From the cell containing the given text, extract its center point as (X, Y) coordinate. 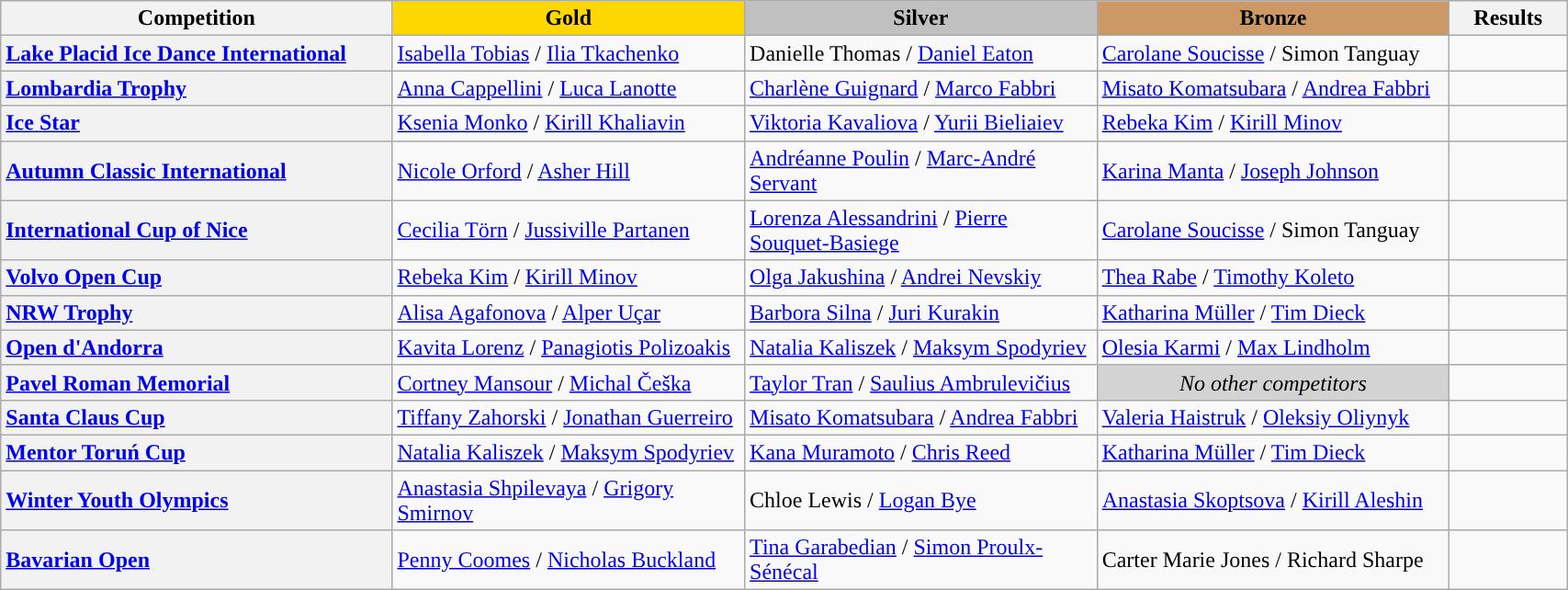
Barbora Silna / Juri Kurakin (921, 312)
Cortney Mansour / Michal Češka (569, 382)
Gold (569, 18)
Kana Muramoto / Chris Reed (921, 452)
Autumn Classic International (197, 171)
Ice Star (197, 123)
Carter Marie Jones / Richard Sharpe (1273, 561)
Lombardia Trophy (197, 88)
Taylor Tran / Saulius Ambrulevičius (921, 382)
Andréanne Poulin / Marc-André Servant (921, 171)
Chloe Lewis / Logan Bye (921, 500)
Tiffany Zahorski / Jonathan Guerreiro (569, 417)
Bavarian Open (197, 561)
Pavel Roman Memorial (197, 382)
Viktoria Kavaliova / Yurii Bieliaiev (921, 123)
Anna Cappellini / Luca Lanotte (569, 88)
Valeria Haistruk / Oleksiy Oliynyk (1273, 417)
Isabella Tobias / Ilia Tkachenko (569, 53)
Olesia Karmi / Max Lindholm (1273, 347)
Results (1508, 18)
Anastasia Skoptsova / Kirill Aleshin (1273, 500)
Lake Placid Ice Dance International (197, 53)
Olga Jakushina / Andrei Nevskiy (921, 278)
Volvo Open Cup (197, 278)
Tina Garabedian / Simon Proulx-Sénécal (921, 561)
Penny Coomes / Nicholas Buckland (569, 561)
Alisa Agafonova / Alper Uçar (569, 312)
Danielle Thomas / Daniel Eaton (921, 53)
Bronze (1273, 18)
Charlène Guignard / Marco Fabbri (921, 88)
Santa Claus Cup (197, 417)
Mentor Toruń Cup (197, 452)
Silver (921, 18)
Lorenza Alessandrini / Pierre Souquet-Basiege (921, 230)
Anastasia Shpilevaya / Grigory Smirnov (569, 500)
Karina Manta / Joseph Johnson (1273, 171)
Open d'Andorra (197, 347)
Ksenia Monko / Kirill Khaliavin (569, 123)
Cecilia Törn / Jussiville Partanen (569, 230)
No other competitors (1273, 382)
NRW Trophy (197, 312)
Competition (197, 18)
Thea Rabe / Timothy Koleto (1273, 278)
Winter Youth Olympics (197, 500)
Kavita Lorenz / Panagiotis Polizoakis (569, 347)
Nicole Orford / Asher Hill (569, 171)
International Cup of Nice (197, 230)
